Pinpoint the cell where the given text exists, returning its [x, y] midpoint coordinate. 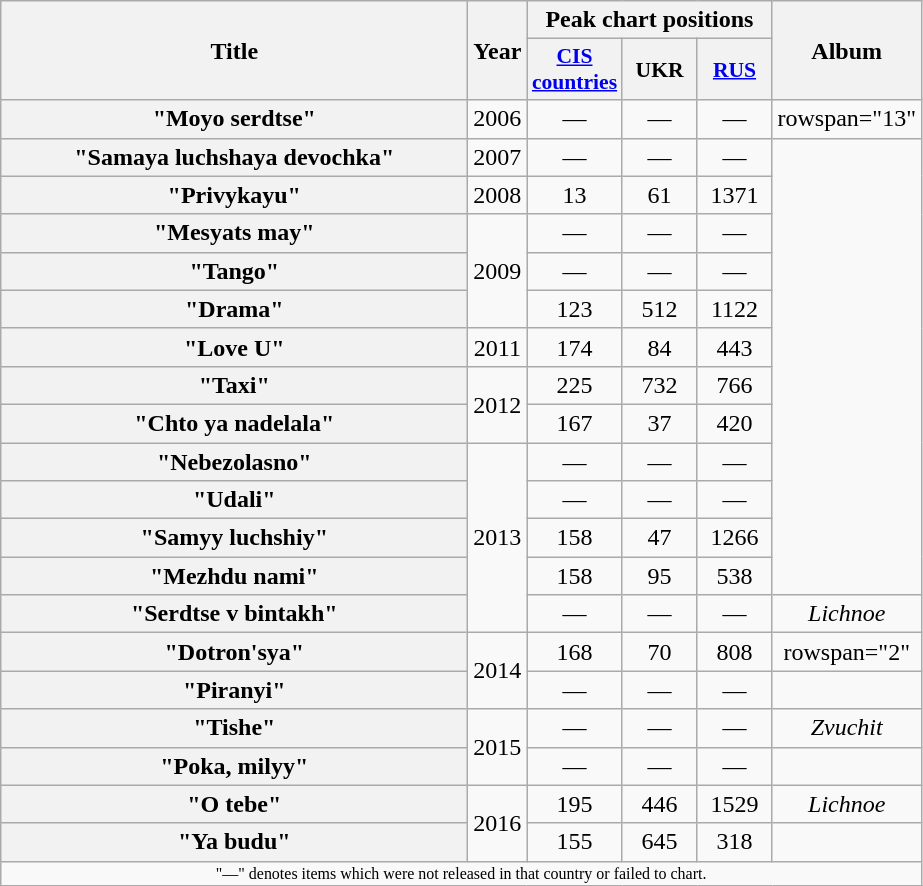
95 [660, 576]
420 [734, 423]
"Drama" [234, 309]
808 [734, 652]
"—" denotes items which were not released in that country or failed to chart. [462, 873]
"Mezhdu nami" [234, 576]
512 [660, 309]
CIScountries [574, 70]
"Dotron'sya" [234, 652]
732 [660, 385]
2013 [498, 537]
"Moyo serdtse" [234, 119]
"Poka, milyy" [234, 766]
84 [660, 347]
155 [574, 842]
Peak chart positions [650, 20]
2007 [498, 157]
1529 [734, 804]
2011 [498, 347]
2015 [498, 747]
1371 [734, 195]
"Nebezolasno" [234, 461]
"O tebe" [234, 804]
2008 [498, 195]
"Samyy luchshiy" [234, 538]
Title [234, 50]
167 [574, 423]
"Serdtse v bintakh" [234, 614]
70 [660, 652]
"Love U" [234, 347]
225 [574, 385]
Zvuchit [847, 728]
37 [660, 423]
13 [574, 195]
123 [574, 309]
443 [734, 347]
"Piranyi" [234, 690]
"Ya budu" [234, 842]
"Udali" [234, 500]
2006 [498, 119]
"Chto ya nadelala" [234, 423]
UKR [660, 70]
168 [574, 652]
rowspan="2" [847, 652]
Year [498, 50]
47 [660, 538]
"Mesyats may" [234, 233]
2014 [498, 671]
"Privykayu" [234, 195]
2012 [498, 404]
2016 [498, 823]
rowspan="13" [847, 119]
645 [660, 842]
RUS [734, 70]
2009 [498, 271]
61 [660, 195]
"Taxi" [234, 385]
538 [734, 576]
"Samaya luchshaya devochka" [234, 157]
195 [574, 804]
318 [734, 842]
766 [734, 385]
174 [574, 347]
Album [847, 50]
"Tango" [234, 271]
446 [660, 804]
1122 [734, 309]
"Tishe" [234, 728]
1266 [734, 538]
